Identify which cell holds the provided text, then report its [X, Y] central coordinate. 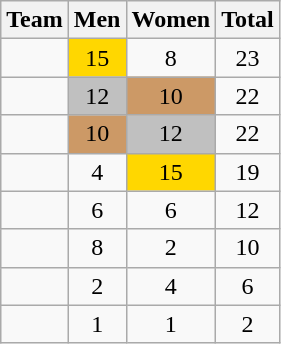
23 [248, 58]
Team [35, 20]
Men [97, 20]
19 [248, 172]
Women [171, 20]
Total [248, 20]
